Output the (x, y) coordinate of the center of the cell containing the given text.  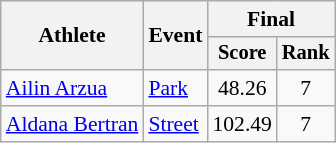
Final (270, 19)
Park (175, 88)
Aldana Bertran (72, 124)
102.49 (242, 124)
48.26 (242, 88)
Street (175, 124)
Rank (306, 54)
Score (242, 54)
Ailin Arzua (72, 88)
Event (175, 36)
Athlete (72, 36)
